Provide the [X, Y] coordinate of the cell's center where the given text is located.  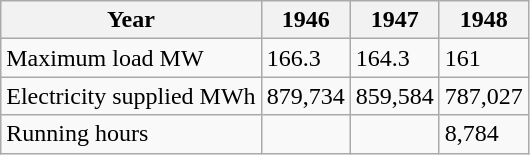
787,027 [484, 96]
164.3 [394, 58]
161 [484, 58]
Running hours [131, 134]
1948 [484, 20]
Year [131, 20]
1947 [394, 20]
859,584 [394, 96]
Maximum load MW [131, 58]
166.3 [306, 58]
879,734 [306, 96]
1946 [306, 20]
Electricity supplied MWh [131, 96]
8,784 [484, 134]
